Capture the cell that displays the provided text and extract its (X, Y) central coordinate. 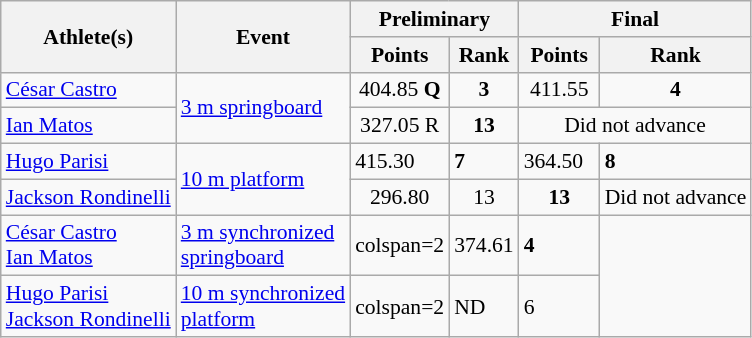
Event (263, 36)
6 (560, 306)
374.61 (484, 246)
10 m platform (263, 180)
Ian Matos (88, 126)
ND (484, 306)
Preliminary (434, 19)
César CastroIan Matos (88, 246)
Hugo ParisiJackson Rondinelli (88, 306)
296.80 (400, 197)
10 m synchronizedplatform (263, 306)
Athlete(s) (88, 36)
Hugo Parisi (88, 162)
327.05 R (400, 126)
Final (636, 19)
César Castro (88, 90)
8 (676, 162)
364.50 (560, 162)
411.55 (560, 90)
Jackson Rondinelli (88, 197)
7 (484, 162)
3 m springboard (263, 108)
404.85 Q (400, 90)
3 m synchronizedspringboard (263, 246)
3 (484, 90)
415.30 (400, 162)
